Capture the cell that displays the provided text and extract its [x, y] central coordinate. 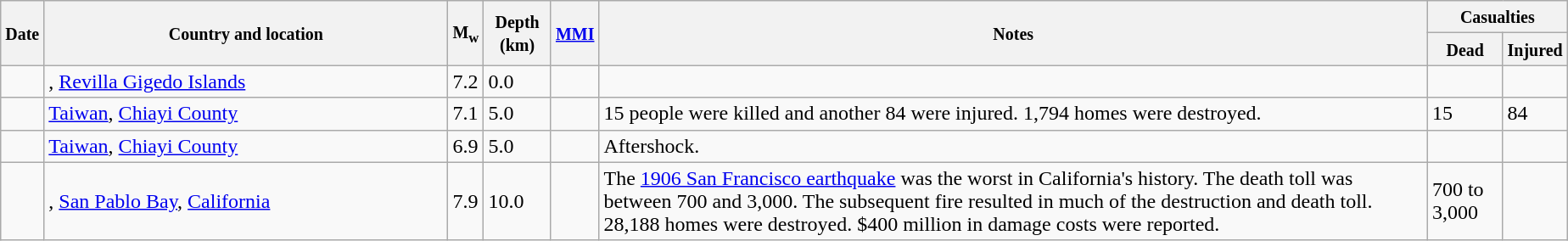
Injured [1535, 49]
700 to 3,000 [1464, 201]
Dead [1464, 49]
, San Pablo Bay, California [246, 201]
, Revilla Gigedo Islands [246, 81]
7.2 [466, 81]
84 [1535, 114]
15 people were killed and another 84 were injured. 1,794 homes were destroyed. [1013, 114]
7.1 [466, 114]
10.0 [518, 201]
MMI [575, 33]
6.9 [466, 146]
15 [1464, 114]
Notes [1013, 33]
Date [22, 33]
Casualties [1497, 17]
Aftershock. [1013, 146]
Country and location [246, 33]
Depth (km) [518, 33]
0.0 [518, 81]
7.9 [466, 201]
Mw [466, 33]
